Search for the cell housing the specified text and yield its (x, y) center coordinate. 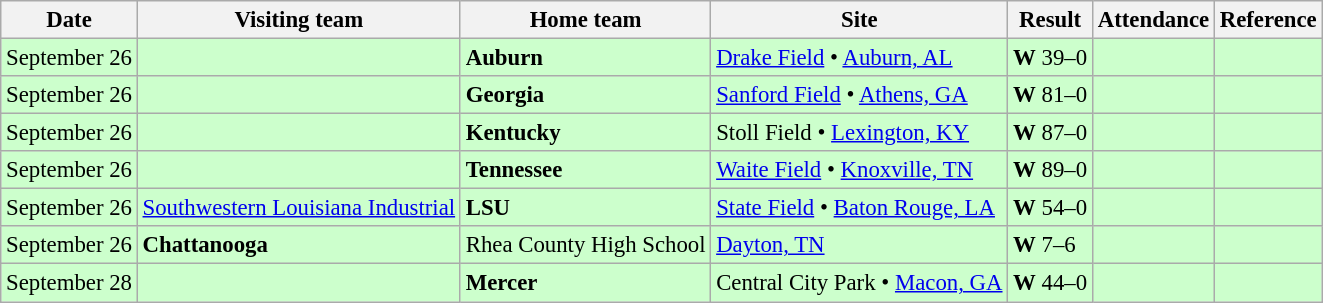
W 39–0 (1050, 58)
W 87–0 (1050, 133)
W 44–0 (1050, 283)
Georgia (585, 95)
Result (1050, 20)
Sanford Field • Athens, GA (860, 95)
Drake Field • Auburn, AL (860, 58)
Attendance (1153, 20)
September 28 (69, 283)
Waite Field • Knoxville, TN (860, 170)
W 81–0 (1050, 95)
Tennessee (585, 170)
Auburn (585, 58)
Chattanooga (298, 245)
Rhea County High School (585, 245)
Mercer (585, 283)
W 54–0 (1050, 208)
Date (69, 20)
Central City Park • Macon, GA (860, 283)
Stoll Field • Lexington, KY (860, 133)
W 7–6 (1050, 245)
Home team (585, 20)
Visiting team (298, 20)
State Field • Baton Rouge, LA (860, 208)
Reference (1268, 20)
LSU (585, 208)
Site (860, 20)
Southwestern Louisiana Industrial (298, 208)
Kentucky (585, 133)
Dayton, TN (860, 245)
W 89–0 (1050, 170)
